Return [X, Y] of the center of cell containing provided text 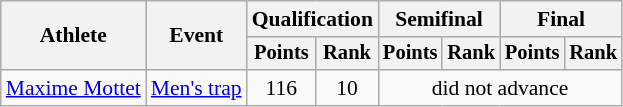
116 [282, 88]
Athlete [74, 36]
Men's trap [196, 88]
Event [196, 36]
Final [561, 19]
Semifinal [439, 19]
Maxime Mottet [74, 88]
Qualification [312, 19]
10 [347, 88]
did not advance [500, 88]
